Extract the (x, y) coordinate from the center of the cell holding the provided text.  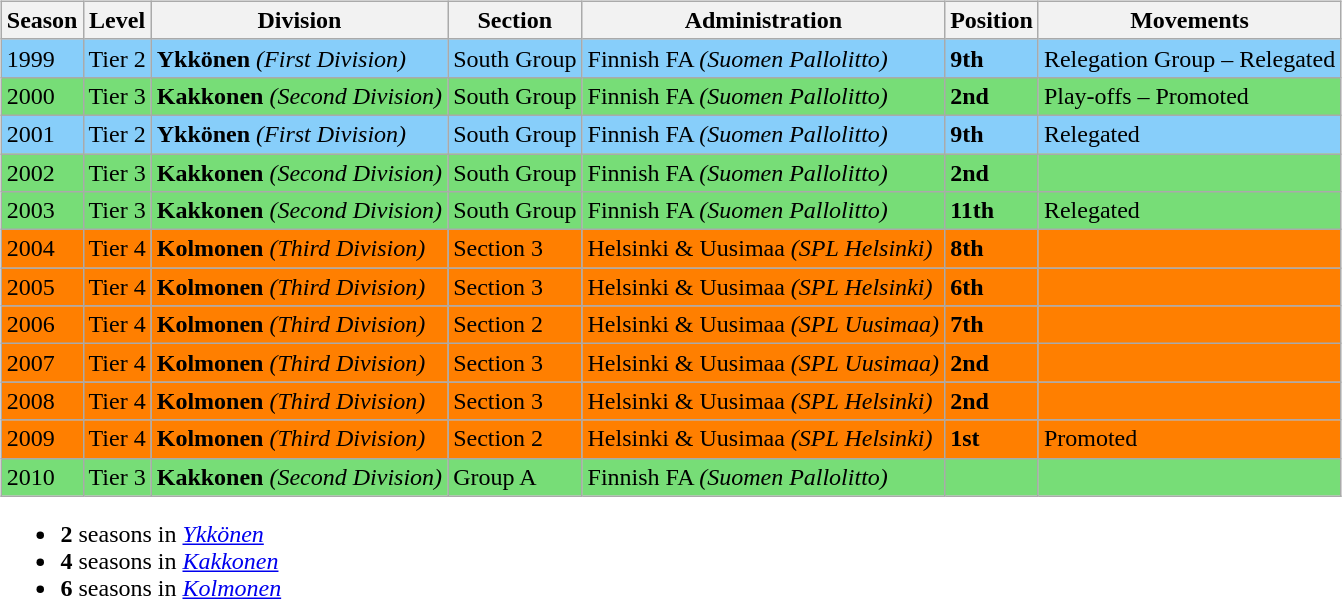
Section (515, 20)
1st (992, 439)
Promoted (1189, 439)
Division (299, 20)
6th (992, 287)
7th (992, 325)
2008 (42, 401)
Position (992, 20)
2004 (42, 249)
Movements (1189, 20)
11th (992, 211)
2002 (42, 173)
2010 (42, 477)
2000 (42, 96)
Administration (764, 20)
Relegation Group – Relegated (1189, 58)
1999 (42, 58)
2005 (42, 287)
Play-offs – Promoted (1189, 96)
Group A (515, 477)
2006 (42, 325)
Level (117, 20)
2001 (42, 134)
8th (992, 249)
2009 (42, 439)
Season (42, 20)
2003 (42, 211)
2007 (42, 363)
